Scan for the cell matching the given text and deliver its (X, Y) coordinate at center. 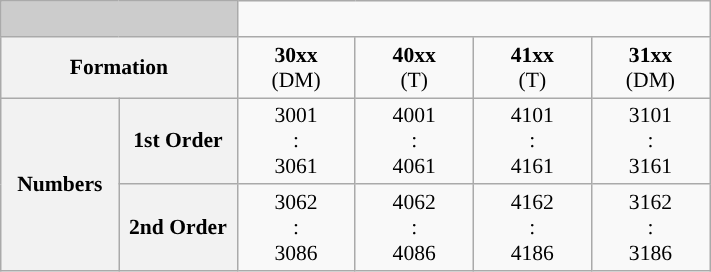
Formation (119, 68)
40xx(T) (414, 68)
41xx(T) (532, 68)
4101:4161 (532, 142)
3062:3086 (296, 228)
3101:3161 (650, 142)
Numbers (60, 184)
4001:4061 (414, 142)
4162:4186 (532, 228)
2nd Order (178, 228)
3001:3061 (296, 142)
4062:4086 (414, 228)
1st Order (178, 142)
31xx(DM) (650, 68)
30xx(DM) (296, 68)
3162:3186 (650, 228)
